Extract the (X, Y) coordinate from the center of the cell holding the provided text.  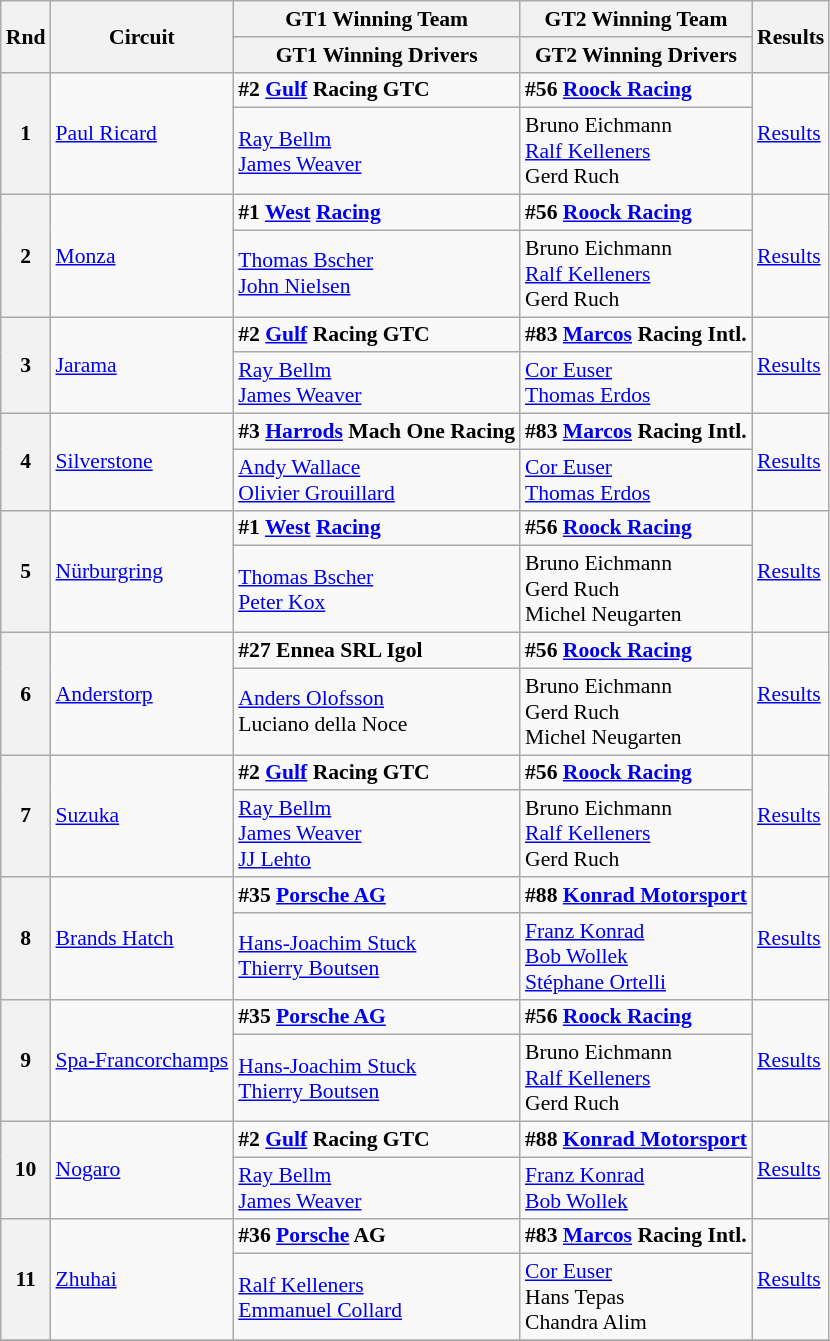
Thomas Bscher John Nielsen (376, 274)
Anders Olofsson Luciano della Noce (376, 712)
Nürburgring (142, 571)
Monza (142, 256)
Nogaro (142, 1170)
9 (26, 1060)
Andy Wallace Olivier Grouillard (376, 480)
Franz Konrad Bob Wollek Stéphane Ortelli (636, 956)
4 (26, 462)
3 (26, 366)
Suzuka (142, 816)
Franz Konrad Bob Wollek (636, 1188)
GT1 Winning Team (376, 19)
Jarama (142, 366)
Cor Euser Hans Tepas Chandra Alim (636, 1298)
Brands Hatch (142, 938)
Silverstone (142, 462)
Anderstorp (142, 694)
1 (26, 133)
2 (26, 256)
GT1 Winning Drivers (376, 55)
Thomas Bscher Peter Kox (376, 590)
#3 Harrods Mach One Racing (376, 432)
Paul Ricard (142, 133)
#27 Ennea SRL Igol (376, 651)
7 (26, 816)
5 (26, 571)
6 (26, 694)
#36 Porsche AG (376, 1236)
Ralf Kelleners Emmanuel Collard (376, 1298)
Ray Bellm James Weaver JJ Lehto (376, 834)
Circuit (142, 36)
Spa-Francorchamps (142, 1060)
GT2 Winning Drivers (636, 55)
GT2 Winning Team (636, 19)
10 (26, 1170)
8 (26, 938)
11 (26, 1279)
Zhuhai (142, 1279)
Rnd (26, 36)
